Search for the cell housing the specified text and yield its (x, y) center coordinate. 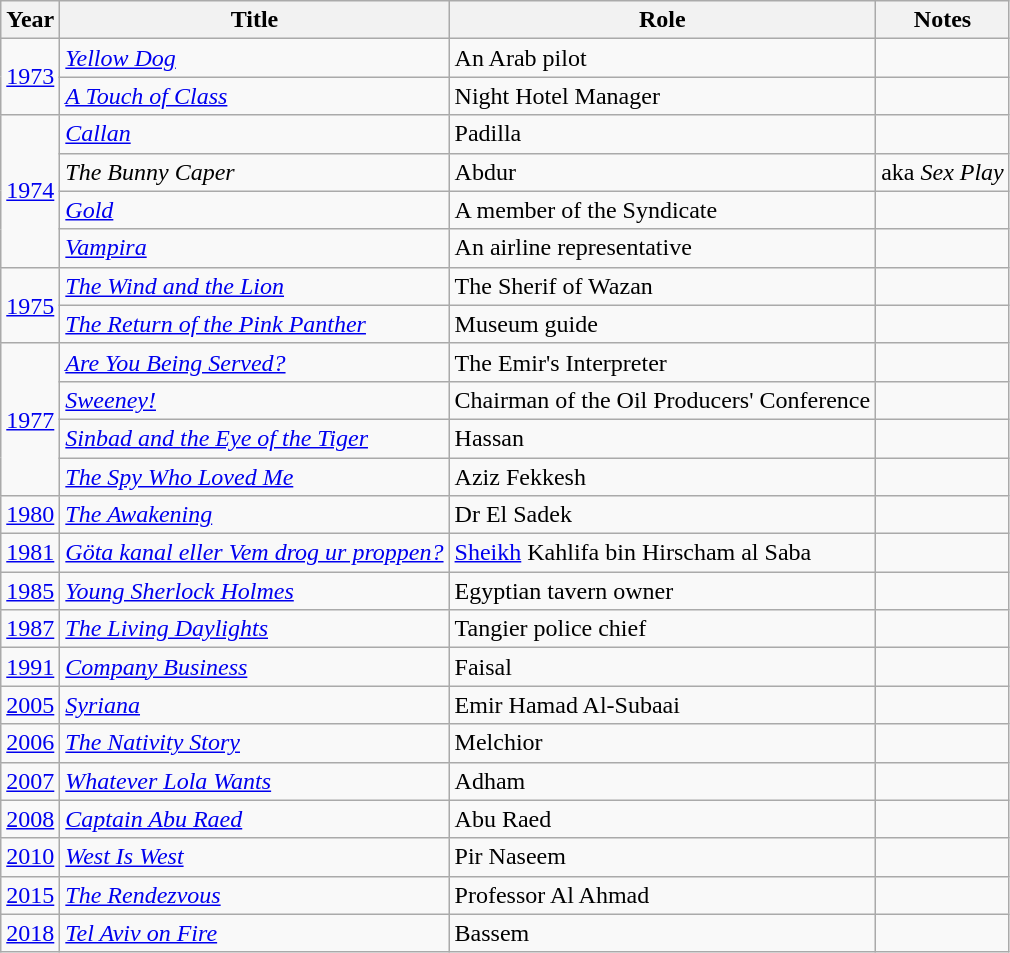
1975 (30, 305)
Abu Raed (662, 819)
An airline representative (662, 248)
1981 (30, 553)
A Touch of Class (254, 96)
Whatever Lola Wants (254, 781)
Göta kanal eller Vem drog ur proppen? (254, 553)
Emir Hamad Al-Subaai (662, 705)
The Rendezvous (254, 895)
Abdur (662, 172)
Aziz Fekkesh (662, 477)
Sweeney! (254, 400)
aka Sex Play (943, 172)
Yellow Dog (254, 58)
2008 (30, 819)
Callan (254, 134)
The Living Daylights (254, 629)
Dr El Sadek (662, 515)
2005 (30, 705)
The Return of the Pink Panther (254, 324)
The Awakening (254, 515)
Notes (943, 20)
Padilla (662, 134)
West Is West (254, 857)
Sinbad and the Eye of the Tiger (254, 438)
Hassan (662, 438)
2006 (30, 743)
Faisal (662, 667)
1974 (30, 191)
Pir Naseem (662, 857)
1991 (30, 667)
Are You Being Served? (254, 362)
2010 (30, 857)
2018 (30, 933)
Young Sherlock Holmes (254, 591)
Professor Al Ahmad (662, 895)
Night Hotel Manager (662, 96)
1985 (30, 591)
Gold (254, 210)
Melchior (662, 743)
The Nativity Story (254, 743)
Bassem (662, 933)
Captain Abu Raed (254, 819)
The Bunny Caper (254, 172)
Vampira (254, 248)
1977 (30, 419)
2007 (30, 781)
Adham (662, 781)
Tel Aviv on Fire (254, 933)
1980 (30, 515)
1987 (30, 629)
The Emir's Interpreter (662, 362)
Chairman of the Oil Producers' Conference (662, 400)
A member of the Syndicate (662, 210)
Tangier police chief (662, 629)
2015 (30, 895)
Sheikh Kahlifa bin Hirscham al Saba (662, 553)
Title (254, 20)
Year (30, 20)
An Arab pilot (662, 58)
Egyptian tavern owner (662, 591)
Syriana (254, 705)
The Wind and the Lion (254, 286)
Museum guide (662, 324)
The Sherif of Wazan (662, 286)
1973 (30, 77)
Company Business (254, 667)
Role (662, 20)
The Spy Who Loved Me (254, 477)
